Search for the cell housing the specified text and yield its [x, y] center coordinate. 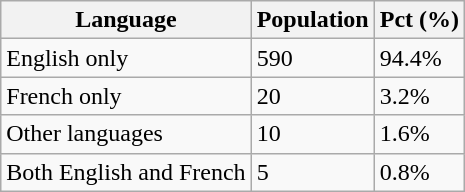
20 [312, 96]
1.6% [419, 134]
10 [312, 134]
3.2% [419, 96]
French only [126, 96]
Language [126, 20]
English only [126, 58]
590 [312, 58]
Population [312, 20]
0.8% [419, 172]
Both English and French [126, 172]
Other languages [126, 134]
5 [312, 172]
Pct (%) [419, 20]
94.4% [419, 58]
